Output the [X, Y] coordinate of the center of the cell containing the given text.  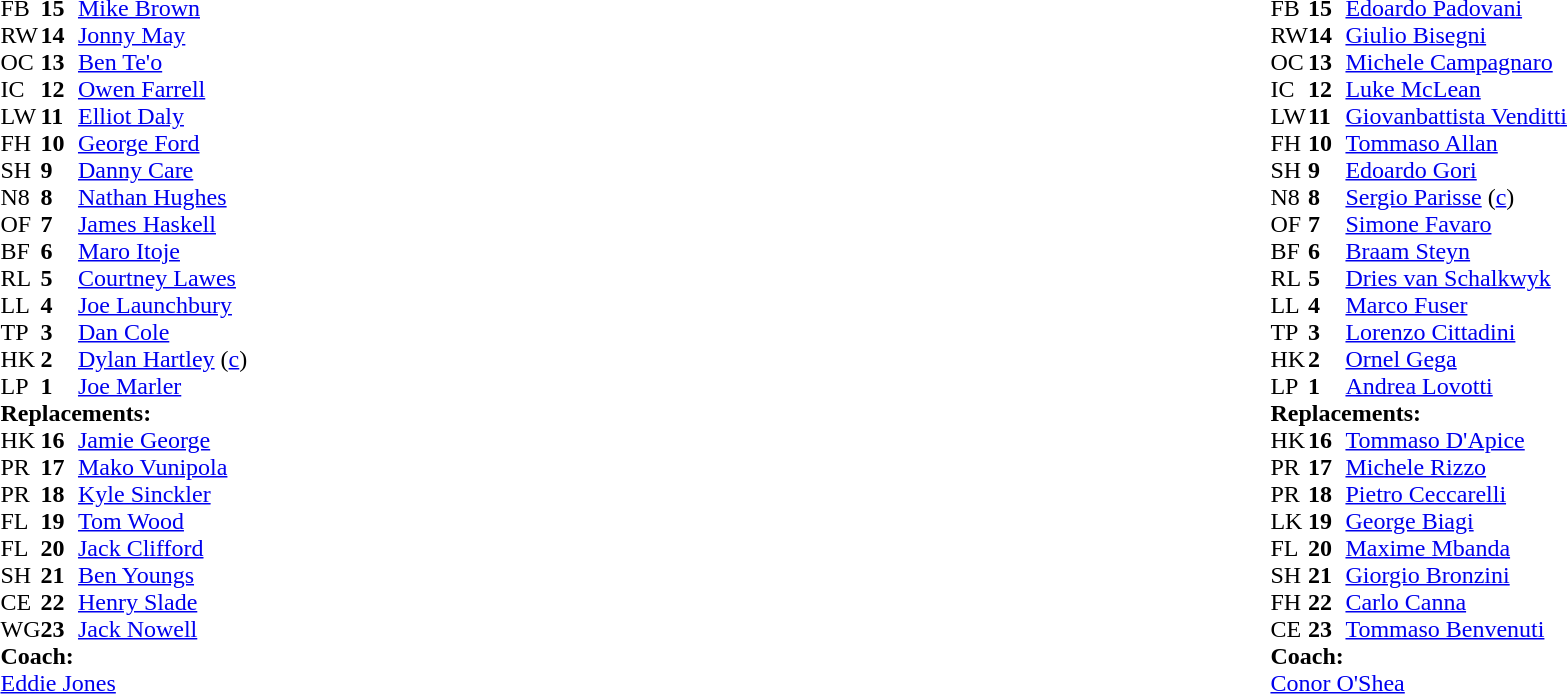
Giulio Bisegni [1456, 36]
Tommaso D'Apice [1456, 440]
Nathan Hughes [162, 198]
Giovanbattista Venditti [1456, 116]
George Biagi [1456, 522]
Elliot Daly [162, 116]
George Ford [162, 144]
Dan Cole [162, 332]
Marco Fuser [1456, 306]
Jack Nowell [162, 630]
Tom Wood [162, 522]
Carlo Canna [1456, 602]
Kyle Sinckler [162, 494]
Edoardo Gori [1456, 170]
Tommaso Allan [1456, 144]
Luke McLean [1456, 90]
Jonny May [162, 36]
Michele Rizzo [1456, 468]
Jack Clifford [162, 548]
Simone Favaro [1456, 224]
Courtney Lawes [162, 278]
Lorenzo Cittadini [1456, 332]
Joe Launchbury [162, 306]
WG [20, 630]
Ben Te'o [162, 62]
Michele Campagnaro [1456, 62]
LK [1289, 522]
Mako Vunipola [162, 468]
Tommaso Benvenuti [1456, 630]
Sergio Parisse (c) [1456, 198]
Giorgio Bronzini [1456, 576]
James Haskell [162, 224]
Danny Care [162, 170]
Andrea Lovotti [1456, 386]
Maro Itoje [162, 252]
Ben Youngs [162, 576]
Joe Marler [162, 386]
Dries van Schalkwyk [1456, 278]
Maxime Mbanda [1456, 548]
Pietro Ceccarelli [1456, 494]
Owen Farrell [162, 90]
Jamie George [162, 440]
Braam Steyn [1456, 252]
Henry Slade [162, 602]
Dylan Hartley (c) [162, 360]
Ornel Gega [1456, 360]
